For the text-containing cell, return its midpoint in (X, Y) coordinate format. 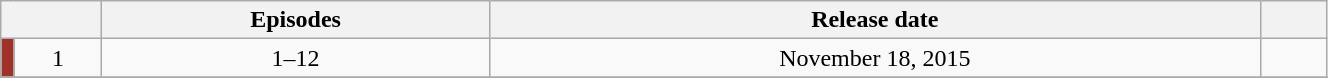
1 (58, 58)
Release date (874, 20)
Episodes (296, 20)
November 18, 2015 (874, 58)
1–12 (296, 58)
